Output the (x, y) coordinate of the center of the cell containing the given text.  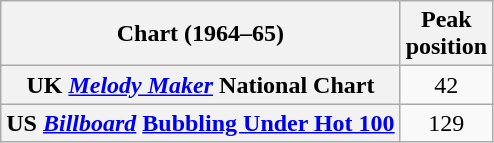
42 (446, 85)
129 (446, 123)
Chart (1964–65) (200, 34)
Peakposition (446, 34)
US Billboard Bubbling Under Hot 100 (200, 123)
UK Melody Maker National Chart (200, 85)
